Detect which cell encompasses the target text, then output its (X, Y) center coordinate. 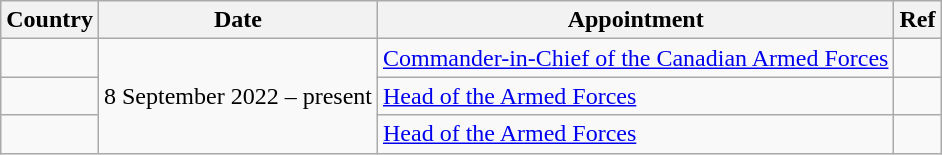
Date (238, 20)
Appointment (635, 20)
Country (50, 20)
Commander-in-Chief of the Canadian Armed Forces (635, 58)
Ref (918, 20)
8 September 2022 – present (238, 96)
